Extract the [x, y] coordinate from the center of the cell holding the provided text.  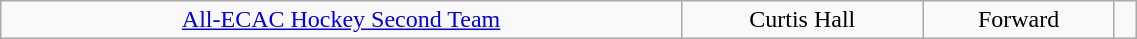
Forward [1018, 20]
All-ECAC Hockey Second Team [342, 20]
Curtis Hall [802, 20]
